Identify which cell holds the provided text, then report its (x, y) central coordinate. 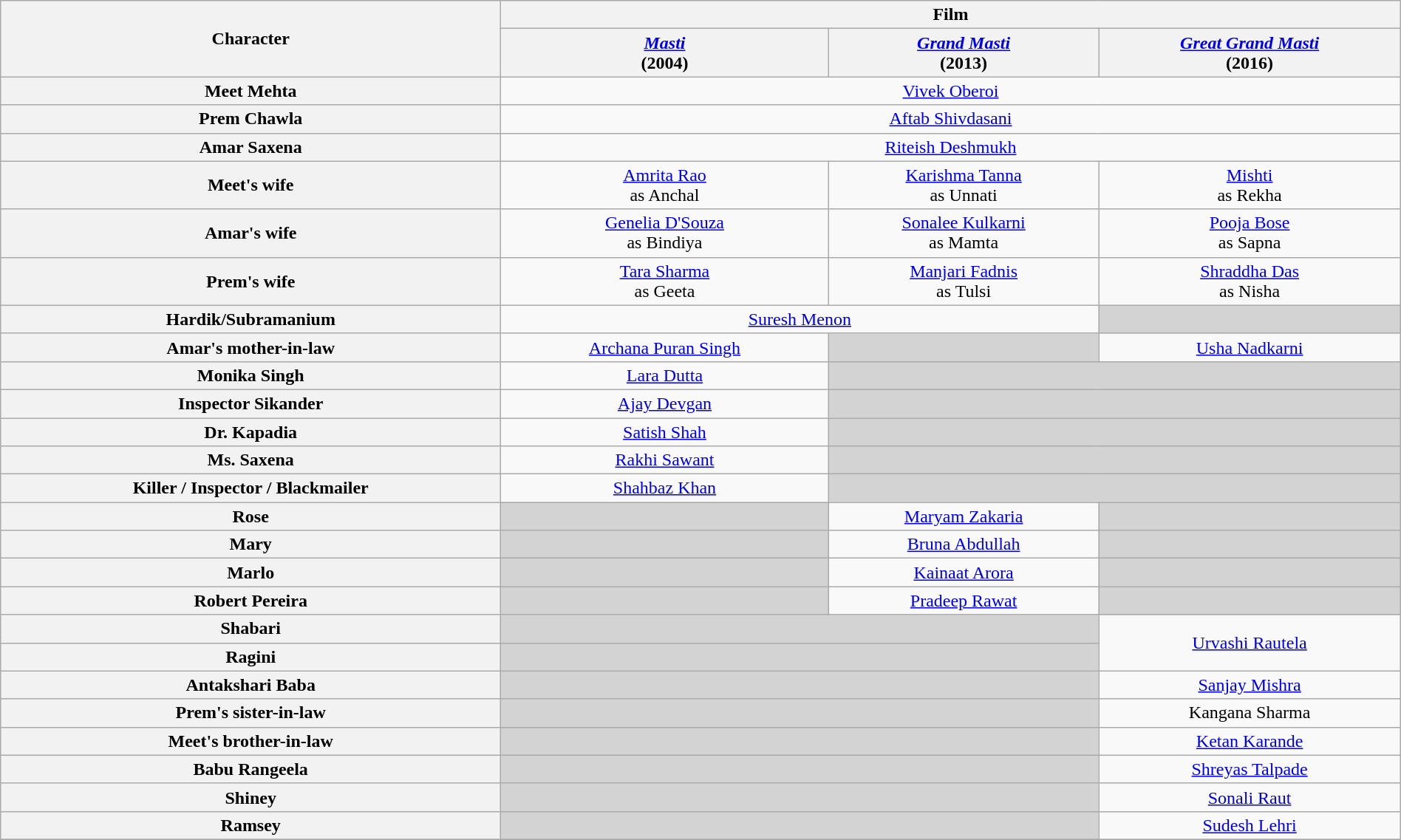
Vivek Oberoi (951, 91)
Genelia D'Souza as Bindiya (665, 233)
Dr. Kapadia (251, 432)
Tara Sharma as Geeta (665, 281)
Ragini (251, 657)
Shahbaz Khan (665, 488)
Inspector Sikander (251, 403)
Sudesh Lehri (1250, 825)
Suresh Menon (800, 319)
Film (951, 15)
Babu Rangeela (251, 769)
Rose (251, 516)
Character (251, 38)
Kangana Sharma (1250, 713)
Mishti as Rekha (1250, 185)
Kainaat Arora (964, 573)
Riteish Deshmukh (951, 147)
Shraddha Das as Nisha (1250, 281)
Prem's wife (251, 281)
Rakhi Sawant (665, 460)
Pradeep Rawat (964, 601)
Maryam Zakaria (964, 516)
Sonalee Kulkarni as Mamta (964, 233)
Meet's brother-in-law (251, 741)
Masti (2004) (665, 53)
Amrita Rao as Anchal (665, 185)
Hardik/Subramanium (251, 319)
Antakshari Baba (251, 685)
Sanjay Mishra (1250, 685)
Shiney (251, 797)
Mary (251, 544)
Ms. Saxena (251, 460)
Amar Saxena (251, 147)
Shreyas Talpade (1250, 769)
Killer / Inspector / Blackmailer (251, 488)
Great Grand Masti (2016) (1250, 53)
Meet's wife (251, 185)
Archana Puran Singh (665, 347)
Marlo (251, 573)
Urvashi Rautela (1250, 643)
Aftab Shivdasani (951, 119)
Sonali Raut (1250, 797)
Lara Dutta (665, 375)
Karishma Tanna as Unnati (964, 185)
Ramsey (251, 825)
Grand Masti (2013) (964, 53)
Manjari Fadnis as Tulsi (964, 281)
Amar's wife (251, 233)
Shabari (251, 629)
Robert Pereira (251, 601)
Ketan Karande (1250, 741)
Prem's sister-in-law (251, 713)
Meet Mehta (251, 91)
Bruna Abdullah (964, 544)
Pooja Bose as Sapna (1250, 233)
Monika Singh (251, 375)
Satish Shah (665, 432)
Usha Nadkarni (1250, 347)
Prem Chawla (251, 119)
Amar's mother-in-law (251, 347)
Ajay Devgan (665, 403)
